From the cell containing the given text, extract its center point as [X, Y] coordinate. 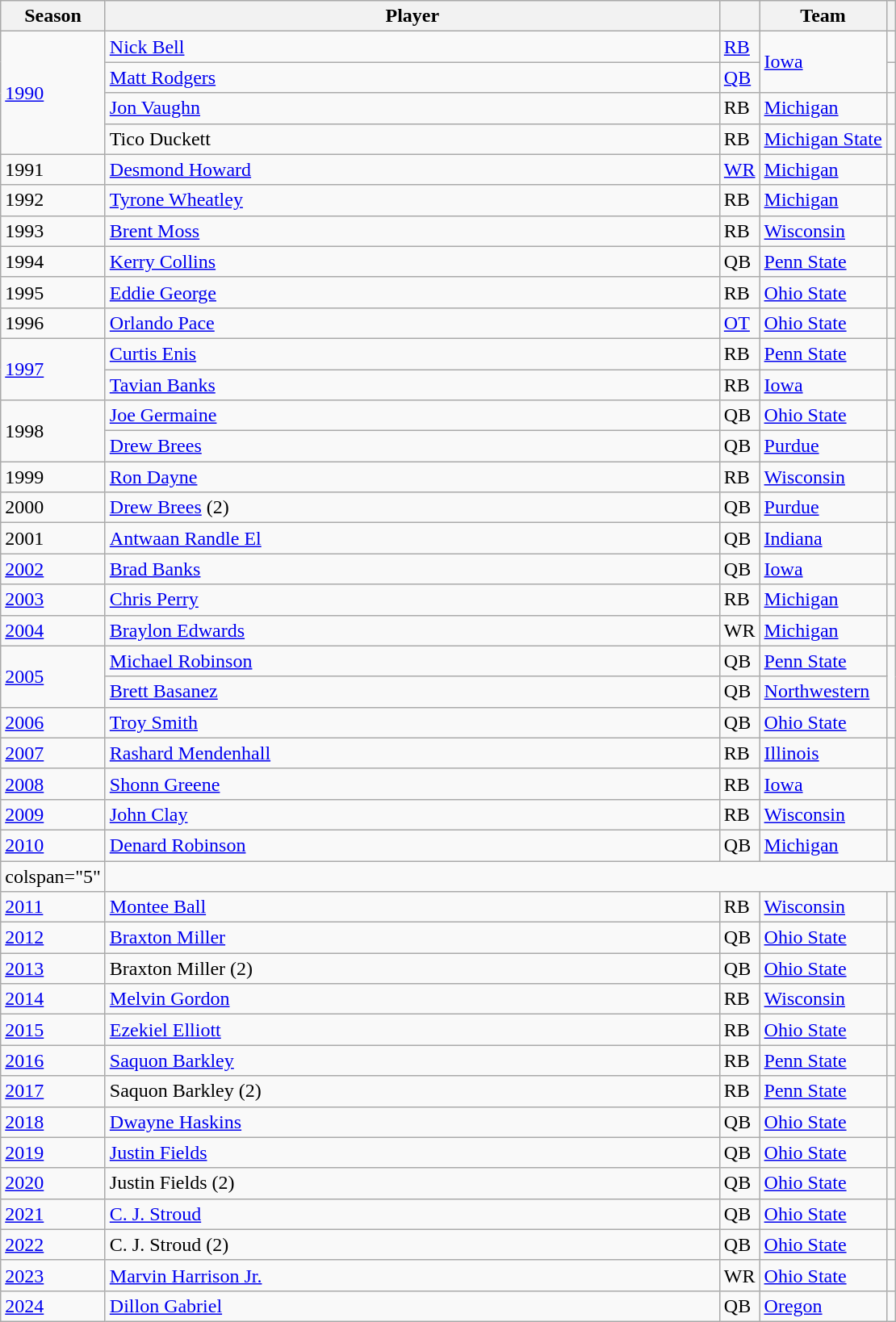
Tavian Banks [412, 385]
1994 [53, 261]
2015 [53, 1030]
Matt Rodgers [412, 77]
2019 [53, 1153]
1992 [53, 200]
Rashard Mendenhall [412, 753]
Drew Brees [412, 446]
2024 [53, 1306]
2003 [53, 600]
Melvin Gordon [412, 999]
2014 [53, 999]
Curtis Enis [412, 354]
Orlando Pace [412, 323]
Ezekiel Elliott [412, 1030]
1999 [53, 477]
2000 [53, 508]
2020 [53, 1183]
Player [412, 16]
Oregon [823, 1306]
C. J. Stroud (2) [412, 1245]
Troy Smith [412, 722]
1996 [53, 323]
Northwestern [823, 692]
2012 [53, 938]
Braylon Edwards [412, 630]
Justin Fields (2) [412, 1183]
Jon Vaughn [412, 108]
Antwaan Randle El [412, 538]
Joe Germaine [412, 416]
Season [53, 16]
C. J. Stroud [412, 1214]
Drew Brees (2) [412, 508]
1995 [53, 292]
2022 [53, 1245]
2006 [53, 722]
Kerry Collins [412, 261]
Shonn Greene [412, 784]
Justin Fields [412, 1153]
2016 [53, 1061]
2013 [53, 968]
Brett Basanez [412, 692]
Tyrone Wheatley [412, 200]
2007 [53, 753]
2009 [53, 814]
1991 [53, 169]
2002 [53, 569]
OT [739, 323]
Braxton Miller [412, 938]
Brad Banks [412, 569]
Team [823, 16]
Desmond Howard [412, 169]
2005 [53, 676]
Indiana [823, 538]
Ron Dayne [412, 477]
2023 [53, 1275]
1993 [53, 231]
2021 [53, 1214]
colspan="5" [53, 876]
Dillon Gabriel [412, 1306]
1997 [53, 369]
2017 [53, 1091]
2008 [53, 784]
2004 [53, 630]
Tico Duckett [412, 139]
Saquon Barkley [412, 1061]
1990 [53, 93]
Montee Ball [412, 907]
Dwayne Haskins [412, 1122]
Marvin Harrison Jr. [412, 1275]
Eddie George [412, 292]
Michael Robinson [412, 661]
1998 [53, 431]
Michigan State [823, 139]
2018 [53, 1122]
Denard Robinson [412, 845]
2011 [53, 907]
John Clay [412, 814]
2001 [53, 538]
Braxton Miller (2) [412, 968]
Illinois [823, 753]
2010 [53, 845]
Chris Perry [412, 600]
Saquon Barkley (2) [412, 1091]
Nick Bell [412, 47]
Brent Moss [412, 231]
